Identify which cell holds the provided text, then report its [X, Y] central coordinate. 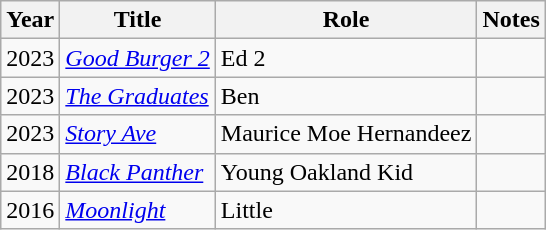
Maurice Moe Hernandeez [346, 134]
Story Ave [138, 134]
Little [346, 210]
Ed 2 [346, 58]
Good Burger 2 [138, 58]
Year [30, 20]
Black Panther [138, 172]
Ben [346, 96]
2018 [30, 172]
Moonlight [138, 210]
The Graduates [138, 96]
Notes [511, 20]
2016 [30, 210]
Young Oakland Kid [346, 172]
Role [346, 20]
Title [138, 20]
